Capture the cell that displays the provided text and extract its (x, y) central coordinate. 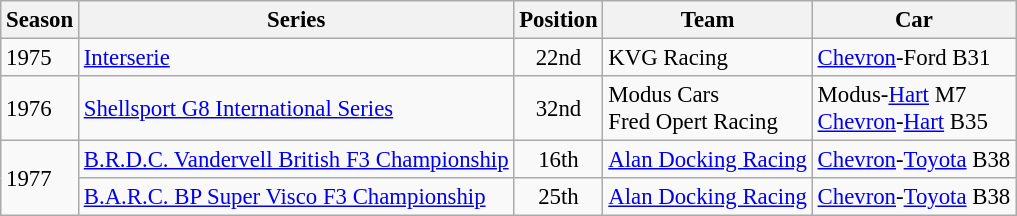
Car (914, 20)
Modus CarsFred Opert Racing (708, 108)
Position (558, 20)
1975 (40, 58)
Shellsport G8 International Series (296, 108)
16th (558, 160)
25th (558, 197)
Series (296, 20)
Modus-Hart M7Chevron-Hart B35 (914, 108)
32nd (558, 108)
Season (40, 20)
KVG Racing (708, 58)
22nd (558, 58)
B.A.R.C. BP Super Visco F3 Championship (296, 197)
Team (708, 20)
B.R.D.C. Vandervell British F3 Championship (296, 160)
1977 (40, 178)
Chevron-Ford B31 (914, 58)
Interserie (296, 58)
1976 (40, 108)
